Return (x, y) of the center of cell containing provided text 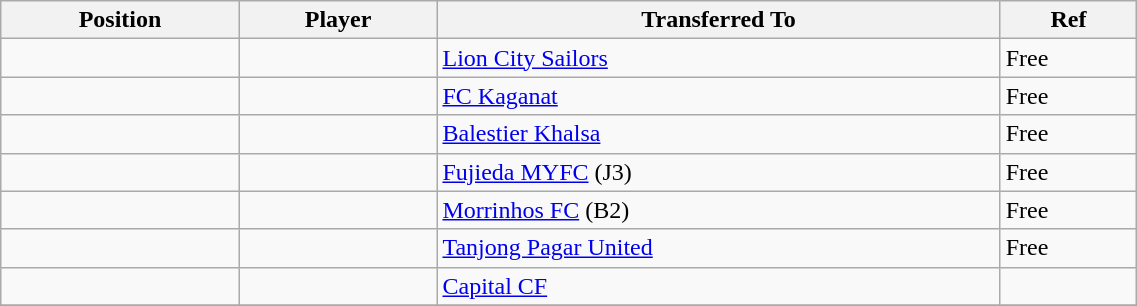
FC Kaganat (718, 96)
Position (120, 20)
Ref (1068, 20)
Capital CF (718, 286)
Lion City Sailors (718, 58)
Player (338, 20)
Fujieda MYFC (J3) (718, 172)
Morrinhos FC (B2) (718, 210)
Tanjong Pagar United (718, 248)
Balestier Khalsa (718, 134)
Transferred To (718, 20)
